Output the [X, Y] coordinate of the center of the cell containing the given text.  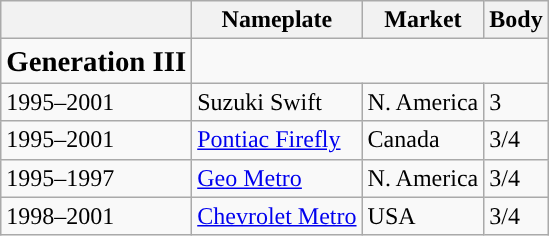
Suzuki Swift [277, 102]
Market [423, 20]
3 [516, 102]
Pontiac Firefly [277, 140]
Generation III [96, 61]
Body [516, 20]
Canada [423, 140]
Nameplate [277, 20]
USA [423, 216]
Geo Metro [277, 178]
Chevrolet Metro [277, 216]
1998–2001 [96, 216]
1995–1997 [96, 178]
